Identify which cell holds the provided text, then report its (x, y) central coordinate. 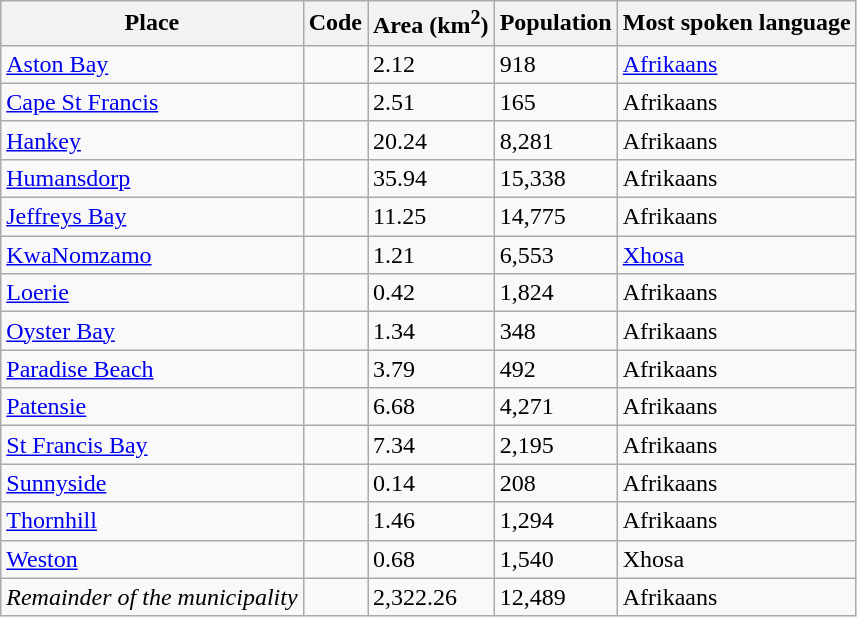
348 (556, 331)
0.42 (432, 293)
2,322.26 (432, 597)
1.34 (432, 331)
St Francis Bay (152, 445)
208 (556, 483)
7.34 (432, 445)
1.46 (432, 521)
3.79 (432, 369)
Patensie (152, 407)
1,294 (556, 521)
Jeffreys Bay (152, 217)
Remainder of the municipality (152, 597)
165 (556, 102)
Cape St Francis (152, 102)
Aston Bay (152, 64)
Sunnyside (152, 483)
12,489 (556, 597)
492 (556, 369)
Hankey (152, 140)
Code (335, 24)
2.12 (432, 64)
Population (556, 24)
Loerie (152, 293)
6.68 (432, 407)
6,553 (556, 255)
KwaNomzamo (152, 255)
Area (km2) (432, 24)
Weston (152, 559)
Oyster Bay (152, 331)
11.25 (432, 217)
Thornhill (152, 521)
8,281 (556, 140)
15,338 (556, 178)
35.94 (432, 178)
1.21 (432, 255)
0.14 (432, 483)
20.24 (432, 140)
918 (556, 64)
14,775 (556, 217)
Paradise Beach (152, 369)
Most spoken language (736, 24)
0.68 (432, 559)
1,540 (556, 559)
Humansdorp (152, 178)
Place (152, 24)
2.51 (432, 102)
4,271 (556, 407)
2,195 (556, 445)
1,824 (556, 293)
